Find where the given text appears and provide that cell's center as [x, y] coordinate. 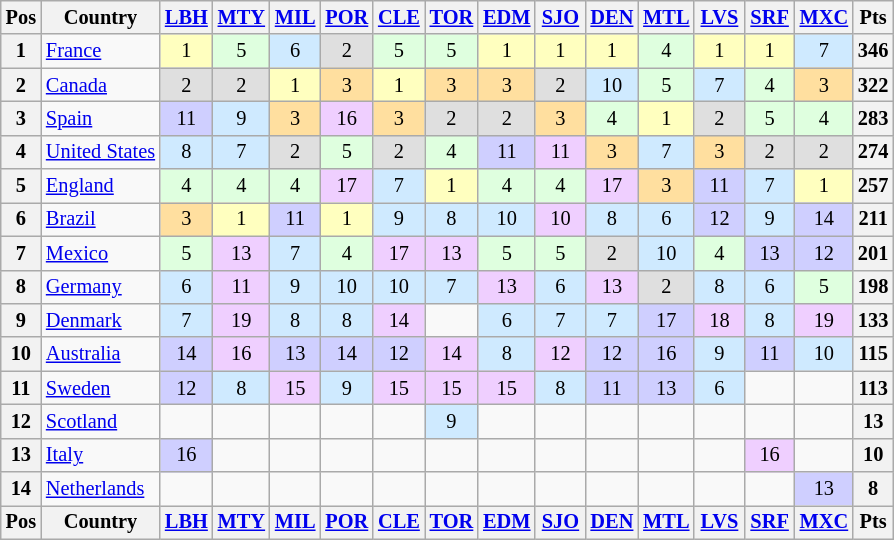
115 [873, 354]
Canada [100, 85]
Scotland [100, 421]
Italy [100, 455]
Brazil [100, 219]
Sweden [100, 388]
133 [873, 320]
United States [100, 152]
Denmark [100, 320]
322 [873, 85]
Australia [100, 354]
18 [719, 320]
Netherlands [100, 489]
198 [873, 287]
283 [873, 118]
211 [873, 219]
113 [873, 388]
201 [873, 253]
Germany [100, 287]
Mexico [100, 253]
Spain [100, 118]
257 [873, 186]
France [100, 51]
346 [873, 51]
England [100, 186]
274 [873, 152]
